Pinpoint the cell where the given text exists, returning its (x, y) midpoint coordinate. 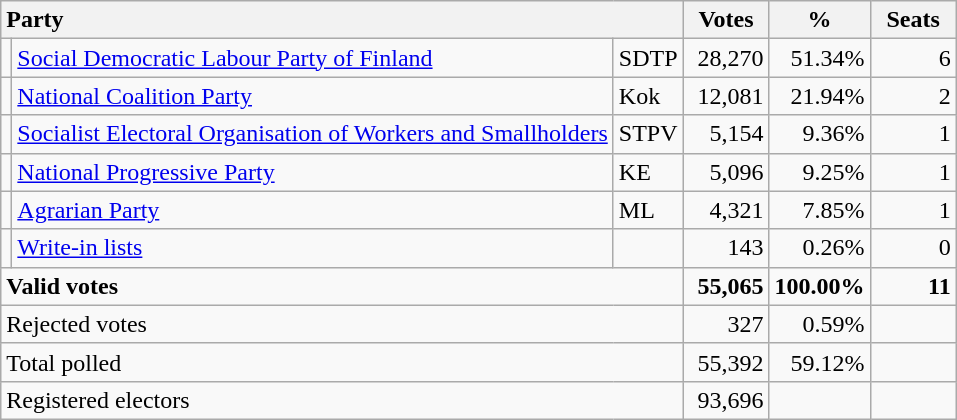
Seats (913, 20)
12,081 (726, 96)
6 (913, 58)
0.59% (820, 324)
Social Democratic Labour Party of Finland (312, 58)
Party (342, 20)
National Progressive Party (312, 172)
Agrarian Party (312, 210)
55,065 (726, 286)
327 (726, 324)
7.85% (820, 210)
100.00% (820, 286)
59.12% (820, 362)
9.25% (820, 172)
Rejected votes (342, 324)
55,392 (726, 362)
% (820, 20)
0.26% (820, 248)
Registered electors (342, 400)
5,154 (726, 134)
Total polled (342, 362)
Socialist Electoral Organisation of Workers and Smallholders (312, 134)
93,696 (726, 400)
4,321 (726, 210)
143 (726, 248)
KE (648, 172)
Write-in lists (312, 248)
21.94% (820, 96)
0 (913, 248)
9.36% (820, 134)
2 (913, 96)
STPV (648, 134)
11 (913, 286)
51.34% (820, 58)
National Coalition Party (312, 96)
SDTP (648, 58)
5,096 (726, 172)
ML (648, 210)
Kok (648, 96)
28,270 (726, 58)
Votes (726, 20)
Valid votes (342, 286)
